Pinpoint the cell where the given text exists, returning its (X, Y) midpoint coordinate. 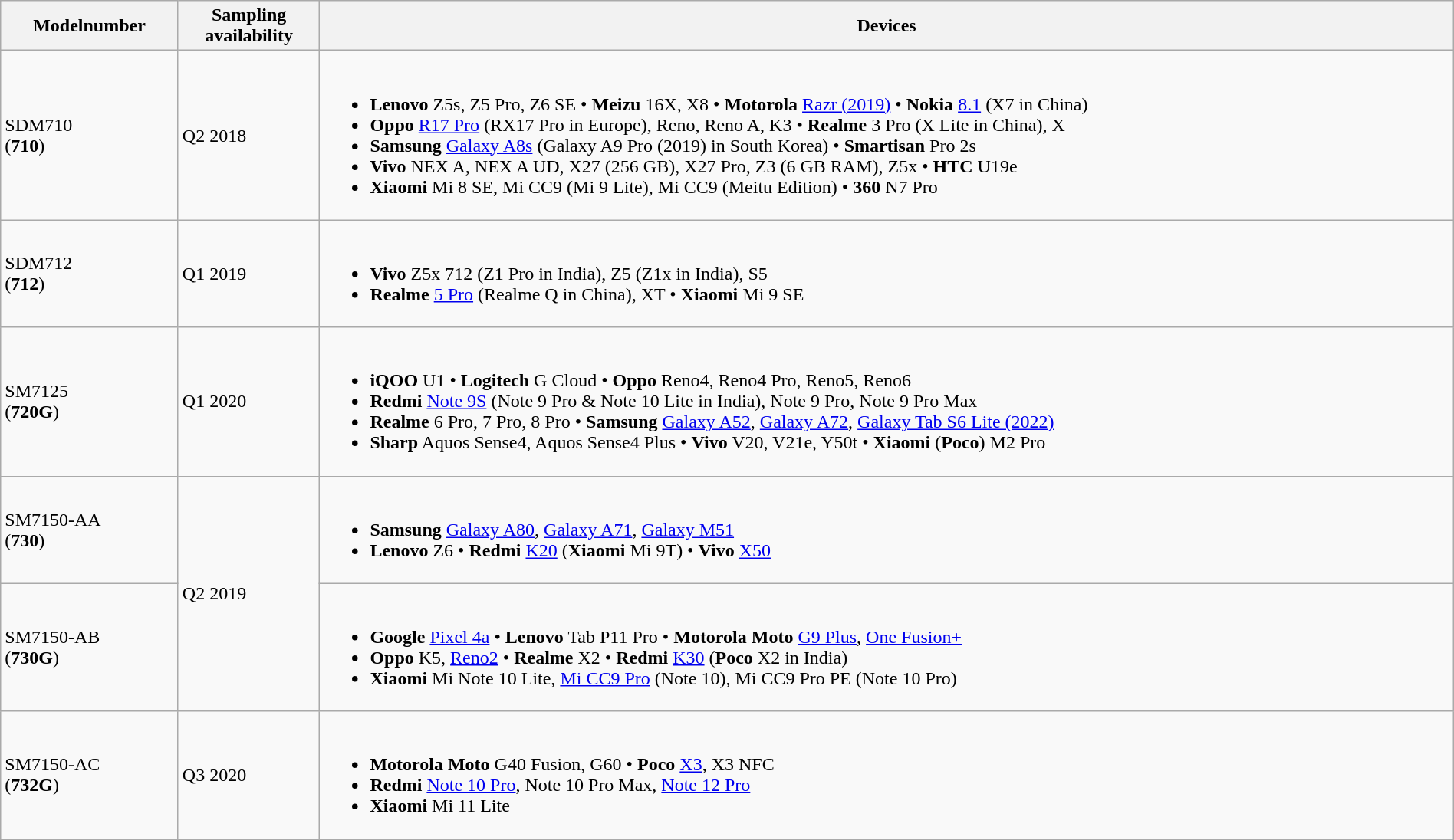
Q1 2019 (248, 274)
Samsung Galaxy A80, Galaxy A71, Galaxy M51Lenovo Z6 • Redmi K20 (Xiaomi Mi 9T) • Vivo X50 (887, 530)
Modelnumber (90, 26)
SM7150-AC(732G) (90, 776)
SDM710(710) (90, 135)
Q3 2020 (248, 776)
Motorola Moto G40 Fusion, G60 • Poco X3, X3 NFCRedmi Note 10 Pro, Note 10 Pro Max, Note 12 ProXiaomi Mi 11 Lite (887, 776)
Vivo Z5x 712 (Z1 Pro in India), Z5 (Z1x in India), S5Realme 5 Pro (Realme Q in China), XT • Xiaomi Mi 9 SE (887, 274)
SM7150-AA(730) (90, 530)
Q2 2019 (248, 593)
Devices (887, 26)
Q2 2018 (248, 135)
Q1 2020 (248, 402)
SM7150-AB(730G) (90, 647)
Samplingavailability (248, 26)
SM7125(720G) (90, 402)
SDM712(712) (90, 274)
